Capture the cell that displays the provided text and extract its (x, y) central coordinate. 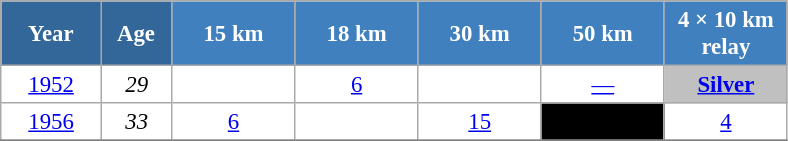
29 (136, 85)
Silver (726, 85)
15 (480, 122)
1952 (52, 85)
Age (136, 34)
4 (726, 122)
4 × 10 km relay (726, 34)
— (602, 85)
15 km (234, 34)
50 km (602, 34)
18 km (356, 34)
30 km (480, 34)
1956 (52, 122)
Year (52, 34)
33 (136, 122)
